Provide the [X, Y] coordinate of the cell's center where the given text is located.  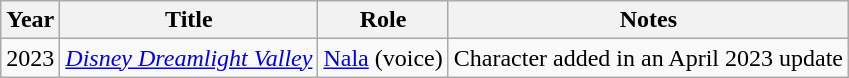
Nala (voice) [383, 58]
2023 [30, 58]
Disney Dreamlight Valley [189, 58]
Notes [648, 20]
Title [189, 20]
Character added in an April 2023 update [648, 58]
Role [383, 20]
Year [30, 20]
